Detect which cell encompasses the target text, then output its (x, y) center coordinate. 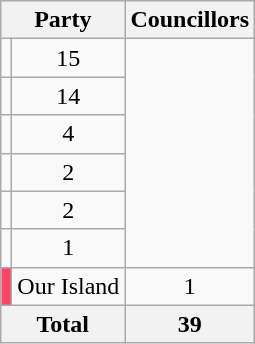
15 (68, 58)
Our Island (68, 286)
Party (63, 20)
14 (68, 96)
4 (68, 134)
Councillors (190, 20)
Total (63, 324)
39 (190, 324)
